Locate the cell with the specified text and output its (X, Y) center coordinate. 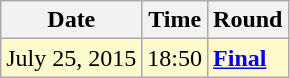
Time (175, 20)
Round (248, 20)
Date (72, 20)
July 25, 2015 (72, 58)
Final (248, 58)
18:50 (175, 58)
